Determine the [x, y] coordinate at the center of the cell enclosing the given text.  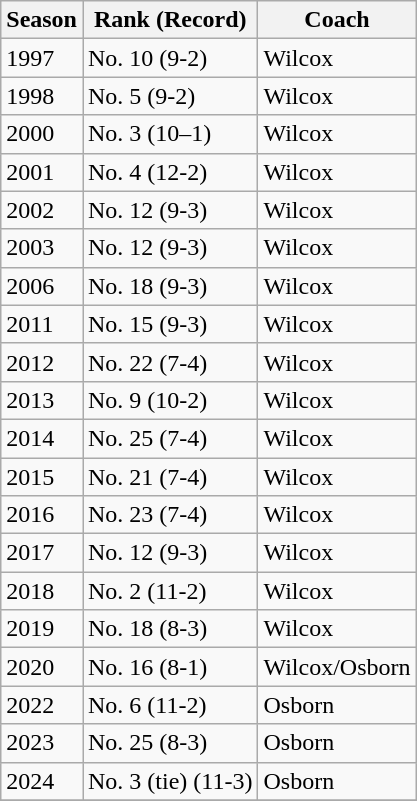
2000 [42, 134]
1998 [42, 96]
2016 [42, 515]
No. 15 (9-3) [170, 324]
2019 [42, 629]
2014 [42, 438]
No. 22 (7-4) [170, 362]
No. 23 (7-4) [170, 515]
2015 [42, 477]
2011 [42, 324]
No. 25 (7-4) [170, 438]
2023 [42, 743]
1997 [42, 58]
Rank (Record) [170, 20]
2018 [42, 591]
2017 [42, 553]
No. 3 (tie) (11-3) [170, 781]
No. 25 (8-3) [170, 743]
2013 [42, 400]
No. 5 (9-2) [170, 96]
No. 3 (10–1) [170, 134]
No. 10 (9-2) [170, 58]
2022 [42, 705]
Wilcox/Osborn [337, 667]
No. 4 (12-2) [170, 172]
2003 [42, 248]
Season [42, 20]
2001 [42, 172]
2002 [42, 210]
No. 6 (11-2) [170, 705]
No. 18 (9-3) [170, 286]
2020 [42, 667]
No. 16 (8-1) [170, 667]
2012 [42, 362]
Coach [337, 20]
2024 [42, 781]
No. 21 (7-4) [170, 477]
No. 2 (11-2) [170, 591]
No. 18 (8-3) [170, 629]
2006 [42, 286]
No. 9 (10-2) [170, 400]
